Output the [X, Y] coordinate of the center of the cell containing the given text.  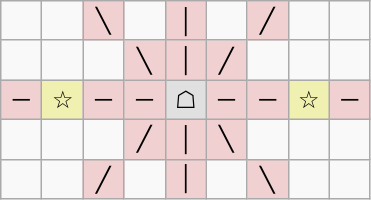
☖ [186, 100]
